Search for the cell housing the specified text and yield its (x, y) center coordinate. 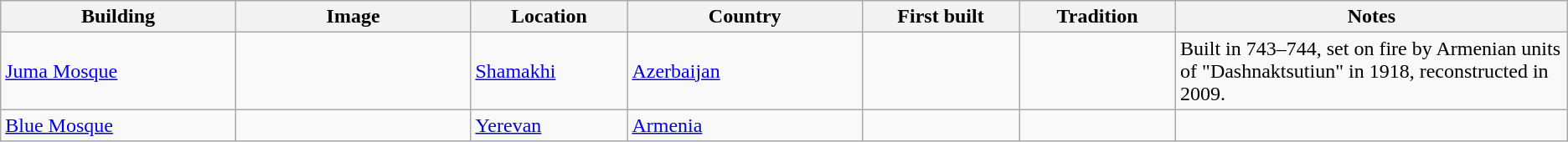
Yerevan (549, 125)
Notes (1372, 17)
Juma Mosque (119, 71)
Built in 743–744, set on fire by Armenian units of "Dashnaktsutiun" in 1918, reconstructed in 2009. (1372, 71)
Shamakhi (549, 71)
Image (353, 17)
Azerbaijan (745, 71)
Country (745, 17)
First built (940, 17)
Tradition (1097, 17)
Blue Mosque (119, 125)
Location (549, 17)
Armenia (745, 125)
Building (119, 17)
